Output the (x, y) coordinate of the center of the cell containing the given text.  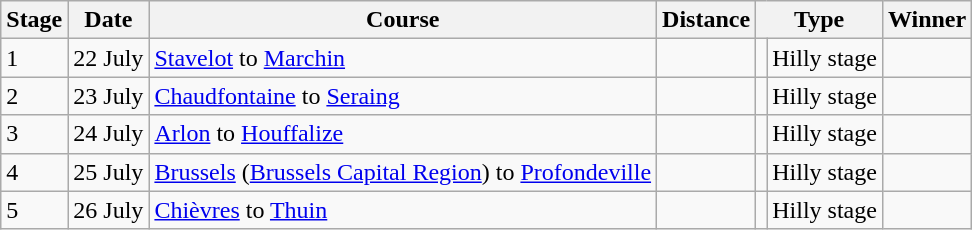
Distance (706, 20)
1 (34, 58)
2 (34, 96)
Stage (34, 20)
22 July (108, 58)
Brussels (Brussels Capital Region) to Profondeville (403, 172)
26 July (108, 210)
24 July (108, 134)
5 (34, 210)
Chaudfontaine to Seraing (403, 96)
25 July (108, 172)
Arlon to Houffalize (403, 134)
Stavelot to Marchin (403, 58)
Chièvres to Thuin (403, 210)
Date (108, 20)
23 July (108, 96)
4 (34, 172)
Type (820, 20)
Course (403, 20)
3 (34, 134)
Winner (926, 20)
